Pinpoint the cell where the given text exists, returning its (X, Y) midpoint coordinate. 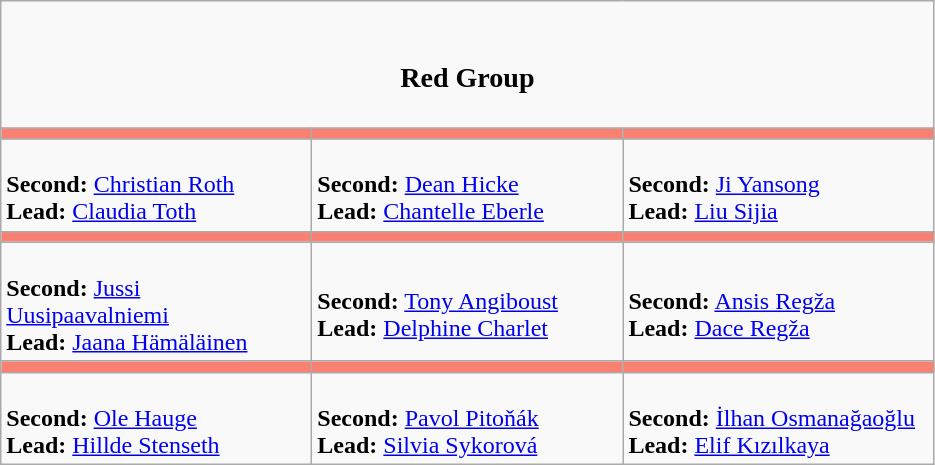
Second: Christian Roth Lead: Claudia Toth (156, 185)
Second: Ole Hauge Lead: Hillde Stenseth (156, 418)
Second: İlhan Osmanağaoğlu Lead: Elif Kızılkaya (778, 418)
Second: Ansis Regža Lead: Dace Regža (778, 302)
Second: Dean Hicke Lead: Chantelle Eberle (468, 185)
Second: Tony Angiboust Lead: Delphine Charlet (468, 302)
Red Group (468, 64)
Second: Jussi Uusipaavalniemi Lead: Jaana Hämäläinen (156, 302)
Second: Ji Yansong Lead: Liu Sijia (778, 185)
Second: Pavol Pitoňák Lead: Silvia Sykorová (468, 418)
